Output the [x, y] coordinate of the center of the cell containing the given text.  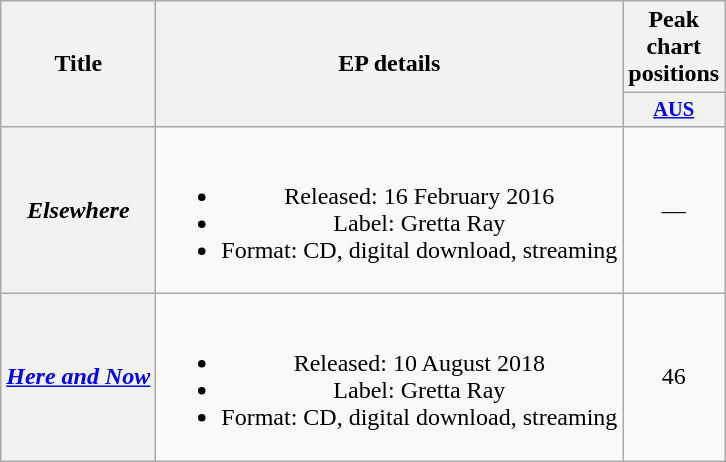
— [674, 210]
Released: 10 August 2018Label: Gretta Ray Format: CD, digital download, streaming [390, 378]
Here and Now [78, 378]
Peak chart positions [674, 47]
AUS [674, 110]
EP details [390, 64]
46 [674, 378]
Elsewhere [78, 210]
Released: 16 February 2016Label: Gretta Ray Format: CD, digital download, streaming [390, 210]
Title [78, 64]
